Provide the [X, Y] coordinate of the cell's center where the given text is located.  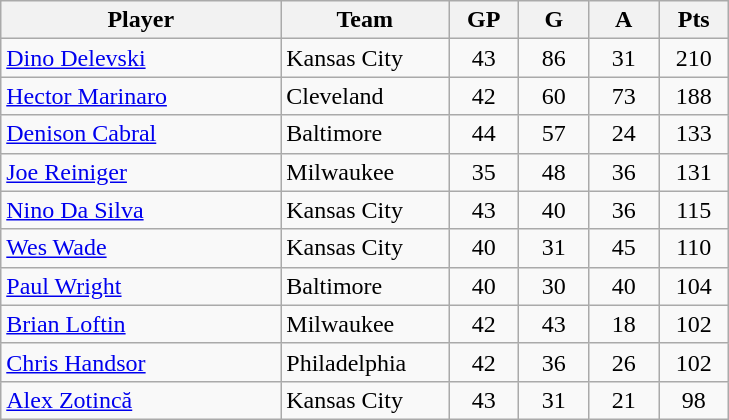
Cleveland [365, 96]
Wes Wade [141, 248]
A [624, 20]
Pts [694, 20]
Team [365, 20]
104 [694, 286]
Denison Cabral [141, 134]
73 [624, 96]
GP [484, 20]
Joe Reiniger [141, 172]
30 [554, 286]
Nino Da Silva [141, 210]
21 [624, 400]
210 [694, 58]
115 [694, 210]
45 [624, 248]
Philadelphia [365, 362]
Player [141, 20]
48 [554, 172]
G [554, 20]
Dino Delevski [141, 58]
133 [694, 134]
131 [694, 172]
57 [554, 134]
26 [624, 362]
188 [694, 96]
Hector Marinaro [141, 96]
35 [484, 172]
Alex Zotincă [141, 400]
Chris Handsor [141, 362]
24 [624, 134]
110 [694, 248]
98 [694, 400]
86 [554, 58]
44 [484, 134]
60 [554, 96]
Paul Wright [141, 286]
Brian Loftin [141, 324]
18 [624, 324]
